Provide the [x, y] coordinate of the cell's center where the given text is located.  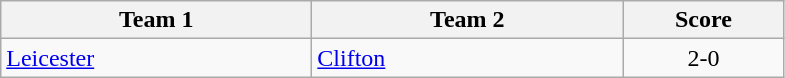
Team 2 [468, 20]
Clifton [468, 58]
Team 1 [156, 20]
Leicester [156, 58]
2-0 [704, 58]
Score [704, 20]
